Provide the (X, Y) coordinate of the cell's center where the given text is located.  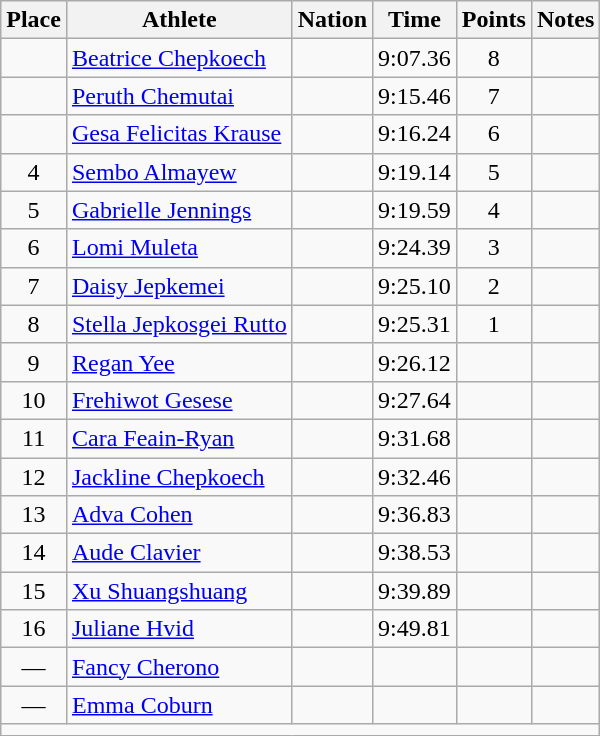
9:38.53 (415, 553)
Jackline Chepkoech (179, 477)
9:26.12 (415, 362)
Stella Jepkosgei Rutto (179, 324)
12 (34, 477)
Lomi Muleta (179, 248)
9:27.64 (415, 400)
1 (494, 324)
9:19.59 (415, 210)
Xu Shuangshuang (179, 591)
Cara Feain-Ryan (179, 438)
Notes (565, 20)
9:16.24 (415, 134)
15 (34, 591)
Beatrice Chepkoech (179, 58)
3 (494, 248)
Adva Cohen (179, 515)
9:31.68 (415, 438)
9:36.83 (415, 515)
9:32.46 (415, 477)
2 (494, 286)
Points (494, 20)
11 (34, 438)
14 (34, 553)
Nation (332, 20)
9:25.31 (415, 324)
Time (415, 20)
Athlete (179, 20)
Sembo Almayew (179, 172)
9:25.10 (415, 286)
Aude Clavier (179, 553)
16 (34, 629)
Emma Coburn (179, 705)
10 (34, 400)
13 (34, 515)
9 (34, 362)
Daisy Jepkemei (179, 286)
Regan Yee (179, 362)
Peruth Chemutai (179, 96)
Place (34, 20)
9:19.14 (415, 172)
9:07.36 (415, 58)
Gabrielle Jennings (179, 210)
Frehiwot Gesese (179, 400)
Fancy Cherono (179, 667)
Gesa Felicitas Krause (179, 134)
Juliane Hvid (179, 629)
9:39.89 (415, 591)
9:49.81 (415, 629)
9:24.39 (415, 248)
9:15.46 (415, 96)
